Pinpoint the cell where the given text exists, returning its (X, Y) midpoint coordinate. 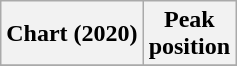
Peakposition (189, 34)
Chart (2020) (72, 34)
